Output the (x, y) coordinate of the center of the cell containing the given text.  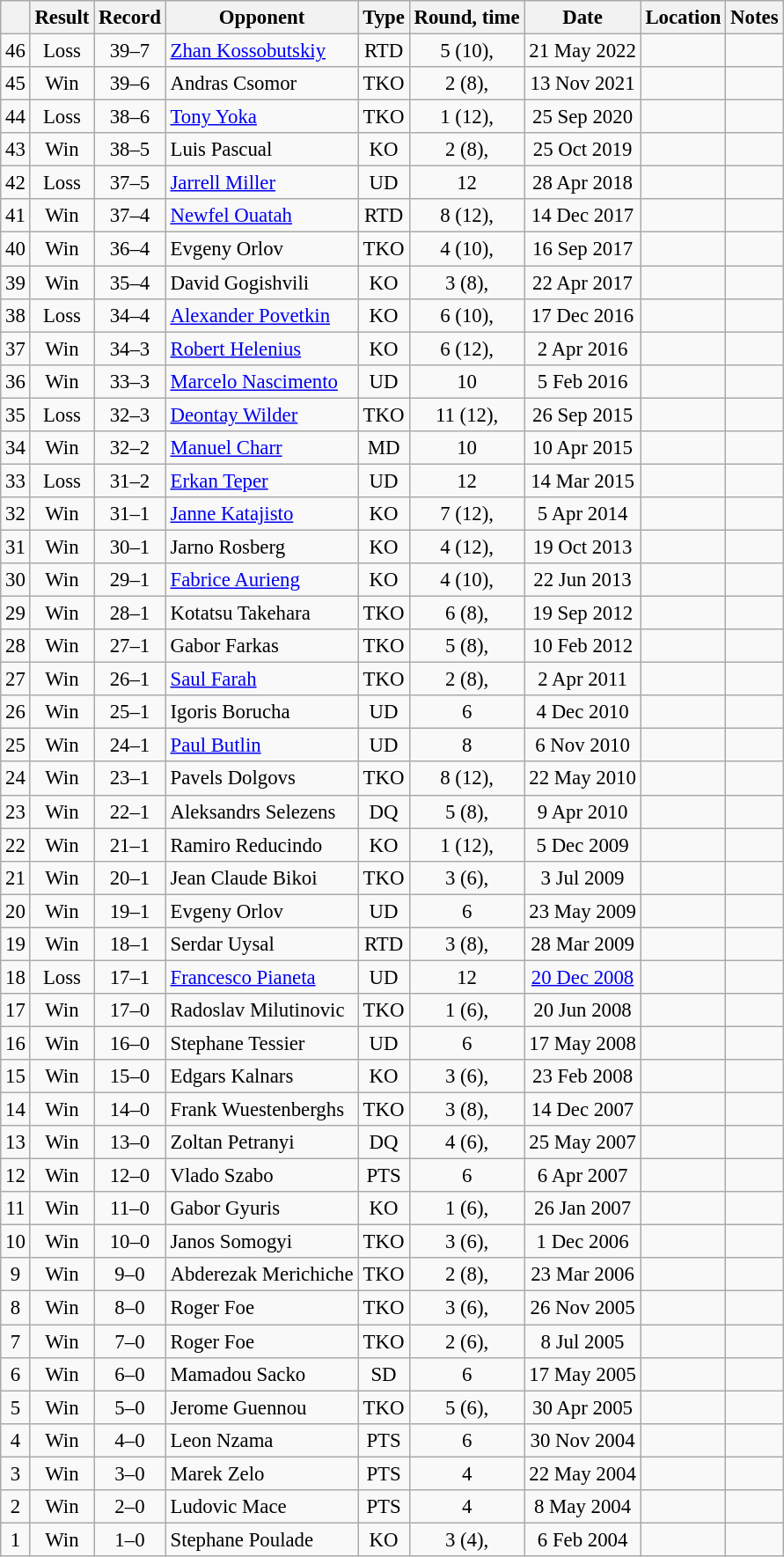
7 (12), (466, 514)
11–0 (130, 1208)
25–1 (130, 712)
4 (12), (466, 547)
13 (16, 1142)
34 (16, 448)
17–1 (130, 977)
5 (16, 1407)
37–4 (130, 216)
2 Apr 2011 (583, 679)
32 (16, 514)
13–0 (130, 1142)
Gabor Gyuris (262, 1208)
4–0 (130, 1440)
Result (62, 18)
3 (16, 1473)
36 (16, 381)
29 (16, 613)
30 (16, 580)
2 Apr 2016 (583, 349)
20–1 (130, 878)
21 May 2022 (583, 51)
22 (16, 845)
35–4 (130, 283)
35 (16, 415)
44 (16, 117)
26 Jan 2007 (583, 1208)
31 (16, 547)
23 May 2009 (583, 911)
4 Dec 2010 (583, 712)
23 Mar 2006 (583, 1275)
Pavels Dolgovs (262, 779)
17 May 2005 (583, 1374)
14–0 (130, 1110)
39–7 (130, 51)
28–1 (130, 613)
26 (16, 712)
David Gogishvili (262, 283)
3 Jul 2009 (583, 878)
17 May 2008 (583, 1043)
6 Nov 2010 (583, 745)
26 Sep 2015 (583, 415)
36–4 (130, 249)
6 (10), (466, 315)
26 Nov 2005 (583, 1308)
5 Feb 2016 (583, 381)
18 (16, 977)
30 Nov 2004 (583, 1440)
21–1 (130, 845)
Zhan Kossobutskiy (262, 51)
Stephane Tessier (262, 1043)
Location (683, 18)
46 (16, 51)
6–0 (130, 1374)
Igoris Borucha (262, 712)
41 (16, 216)
9 Apr 2010 (583, 812)
14 Mar 2015 (583, 481)
Ludovic Mace (262, 1507)
31–2 (130, 481)
Marcelo Nascimento (262, 381)
6 Feb 2004 (583, 1539)
2–0 (130, 1507)
2 (16, 1507)
Manuel Charr (262, 448)
Gabor Farkas (262, 646)
42 (16, 183)
19–1 (130, 911)
Opponent (262, 18)
Leon Nzama (262, 1440)
19 (16, 944)
2 (6), (466, 1341)
SD (384, 1374)
28 Apr 2018 (583, 183)
25 May 2007 (583, 1142)
23 (16, 812)
29–1 (130, 580)
8–0 (130, 1308)
20 (16, 911)
Fabrice Aurieng (262, 580)
19 Sep 2012 (583, 613)
5–0 (130, 1407)
21 (16, 878)
Kotatsu Takehara (262, 613)
1 Dec 2006 (583, 1242)
16–0 (130, 1043)
25 Oct 2019 (583, 150)
Janos Somogyi (262, 1242)
30 Apr 2005 (583, 1407)
23–1 (130, 779)
38 (16, 315)
13 Nov 2021 (583, 84)
20 Jun 2008 (583, 1010)
38–5 (130, 150)
5 Dec 2009 (583, 845)
MD (384, 448)
23 Feb 2008 (583, 1076)
7 (16, 1341)
27 (16, 679)
Ramiro Reducindo (262, 845)
24 (16, 779)
16 Sep 2017 (583, 249)
Paul Butlin (262, 745)
14 (16, 1110)
11 (16, 1208)
45 (16, 84)
9–0 (130, 1275)
10 Apr 2015 (583, 448)
11 (12), (466, 415)
Jarrell Miller (262, 183)
10 Feb 2012 (583, 646)
34–4 (130, 315)
22 Apr 2017 (583, 283)
5 Apr 2014 (583, 514)
38–6 (130, 117)
33 (16, 481)
32–2 (130, 448)
Robert Helenius (262, 349)
1 (16, 1539)
9 (16, 1275)
26–1 (130, 679)
22 May 2004 (583, 1473)
17 Dec 2016 (583, 315)
37–5 (130, 183)
Jarno Rosberg (262, 547)
Vlado Szabo (262, 1176)
28 Mar 2009 (583, 944)
8 Jul 2005 (583, 1341)
25 (16, 745)
24–1 (130, 745)
17–0 (130, 1010)
Edgars Kalnars (262, 1076)
6 Apr 2007 (583, 1176)
Frank Wuestenberghs (262, 1110)
22 Jun 2013 (583, 580)
Jerome Guennou (262, 1407)
Tony Yoka (262, 117)
25 Sep 2020 (583, 117)
5 (6), (466, 1407)
Type (384, 18)
Radoslav Milutinovic (262, 1010)
8 May 2004 (583, 1507)
34–3 (130, 349)
33–3 (130, 381)
20 Dec 2008 (583, 977)
6 (8), (466, 613)
Stephane Poulade (262, 1539)
16 (16, 1043)
28 (16, 646)
15 (16, 1076)
Serdar Uysal (262, 944)
Abderezak Merichiche (262, 1275)
Saul Farah (262, 679)
Francesco Pianeta (262, 977)
Mamadou Sacko (262, 1374)
22 May 2010 (583, 779)
Zoltan Petranyi (262, 1142)
Aleksandrs Selezens (262, 812)
32–3 (130, 415)
5 (10), (466, 51)
22–1 (130, 812)
Deontay Wilder (262, 415)
31–1 (130, 514)
39–6 (130, 84)
Janne Katajisto (262, 514)
6 (12), (466, 349)
3–0 (130, 1473)
Newfel Ouatah (262, 216)
14 Dec 2007 (583, 1110)
19 Oct 2013 (583, 547)
14 Dec 2017 (583, 216)
Record (130, 18)
39 (16, 283)
15–0 (130, 1076)
Erkan Teper (262, 481)
Andras Csomor (262, 84)
17 (16, 1010)
40 (16, 249)
Marek Zelo (262, 1473)
12–0 (130, 1176)
Alexander Povetkin (262, 315)
Round, time (466, 18)
Luis Pascual (262, 150)
Jean Claude Bikoi (262, 878)
4 (6), (466, 1142)
3 (4), (466, 1539)
Date (583, 18)
7–0 (130, 1341)
1–0 (130, 1539)
18–1 (130, 944)
27–1 (130, 646)
Notes (755, 18)
30–1 (130, 547)
10–0 (130, 1242)
37 (16, 349)
43 (16, 150)
